Return the (x, y) coordinate for the center point of the cell that contains the specified text.  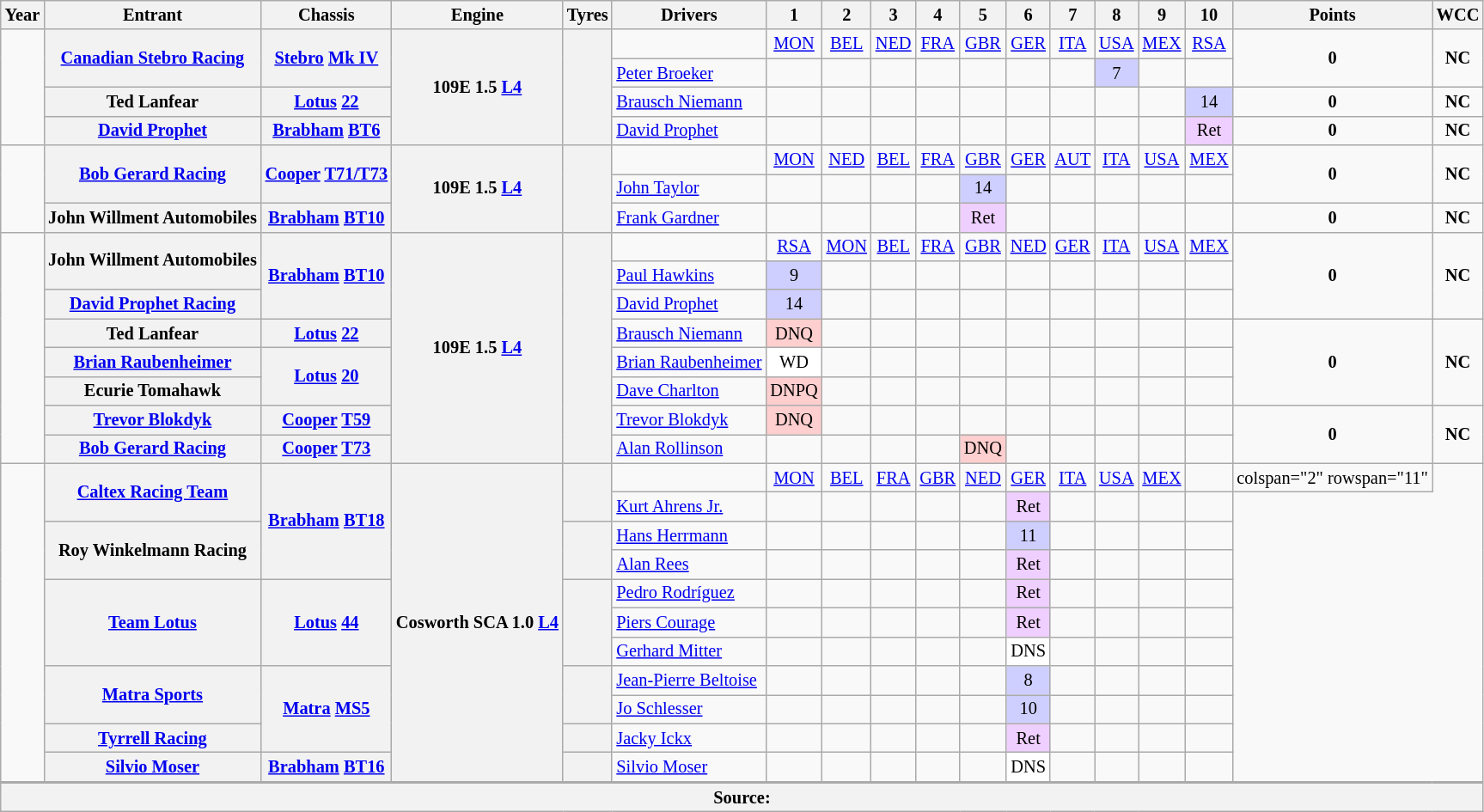
Chassis (327, 15)
Caltex Racing Team (153, 491)
Brabham BT18 (327, 521)
Roy Winkelmann Racing (153, 550)
Source: (742, 797)
3 (894, 15)
Piers Courage (689, 622)
Kurt Ahrens Jr. (689, 506)
4 (937, 15)
5 (983, 15)
Lotus 44 (327, 622)
Points (1332, 15)
Engine (478, 15)
Cosworth SCA 1.0 L4 (478, 622)
Cooper T73 (327, 449)
11 (1029, 535)
Matra Sports (153, 694)
Year (22, 15)
Tyres (588, 15)
Brabham BT6 (327, 131)
Dave Charlton (689, 391)
Cooper T59 (327, 420)
Hans Herrmann (689, 535)
Frank Gardner (689, 217)
6 (1029, 15)
Jacky Ickx (689, 738)
John Taylor (689, 188)
Cooper T71/T73 (327, 174)
Ecurie Tomahawk (153, 391)
Lotus 20 (327, 376)
colspan="2" rowspan="11" (1332, 478)
Gerhard Mitter (689, 651)
Matra MS5 (327, 708)
2 (847, 15)
Alan Rees (689, 565)
WD (794, 362)
Team Lotus (153, 622)
DNPQ (794, 391)
Brabham BT16 (327, 766)
Tyrrell Racing (153, 738)
Jo Schlesser (689, 709)
Pedro Rodríguez (689, 593)
Entrant (153, 15)
Canadian Stebro Racing (153, 58)
Paul Hawkins (689, 275)
WCC (1458, 15)
1 (794, 15)
Drivers (689, 15)
Alan Rollinson (689, 449)
Jean-Pierre Beltoise (689, 680)
Stebro Mk IV (327, 58)
Peter Broeker (689, 73)
David Prophet Racing (153, 304)
AUT (1072, 160)
